Provide the [x, y] coordinate of the cell's center where the given text is located.  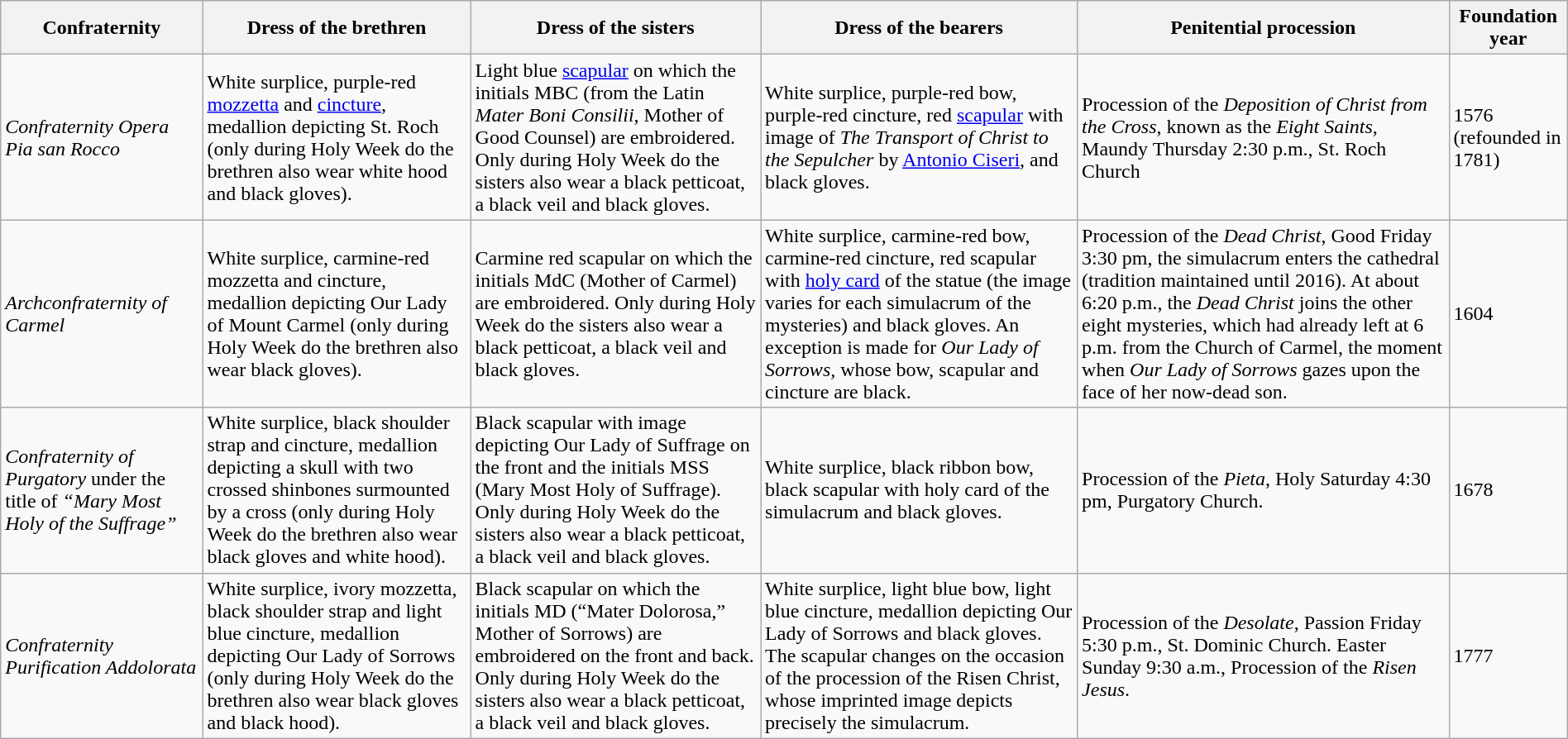
Dress of the sisters [615, 28]
1678 [1508, 490]
Dress of the brethren [337, 28]
Dress of the bearers [920, 28]
Confraternity of Purgatory under the title of “Mary Most Holy of the Suffrage” [102, 490]
1777 [1508, 656]
Confraternity [102, 28]
Penitential procession [1264, 28]
1604 [1508, 314]
Confraternity Purification Addolorata [102, 656]
Procession of the Pieta, Holy Saturday 4:30 pm, Purgatory Church. [1264, 490]
Confraternity Opera Pia san Rocco [102, 137]
White surplice, black ribbon bow, black scapular with holy card of the simulacrum and black gloves. [920, 490]
Foundation year [1508, 28]
Archconfraternity of Carmel [102, 314]
1576 (refounded in 1781) [1508, 137]
Procession of the Deposition of Christ from the Cross, known as the Eight Saints, Maundy Thursday 2:30 p.m., St. Roch Church [1264, 137]
Procession of the Desolate, Passion Friday 5:30 p.m., St. Dominic Church. Easter Sunday 9:30 a.m., Procession of the Risen Jesus. [1264, 656]
